Capture the cell that displays the provided text and extract its [x, y] central coordinate. 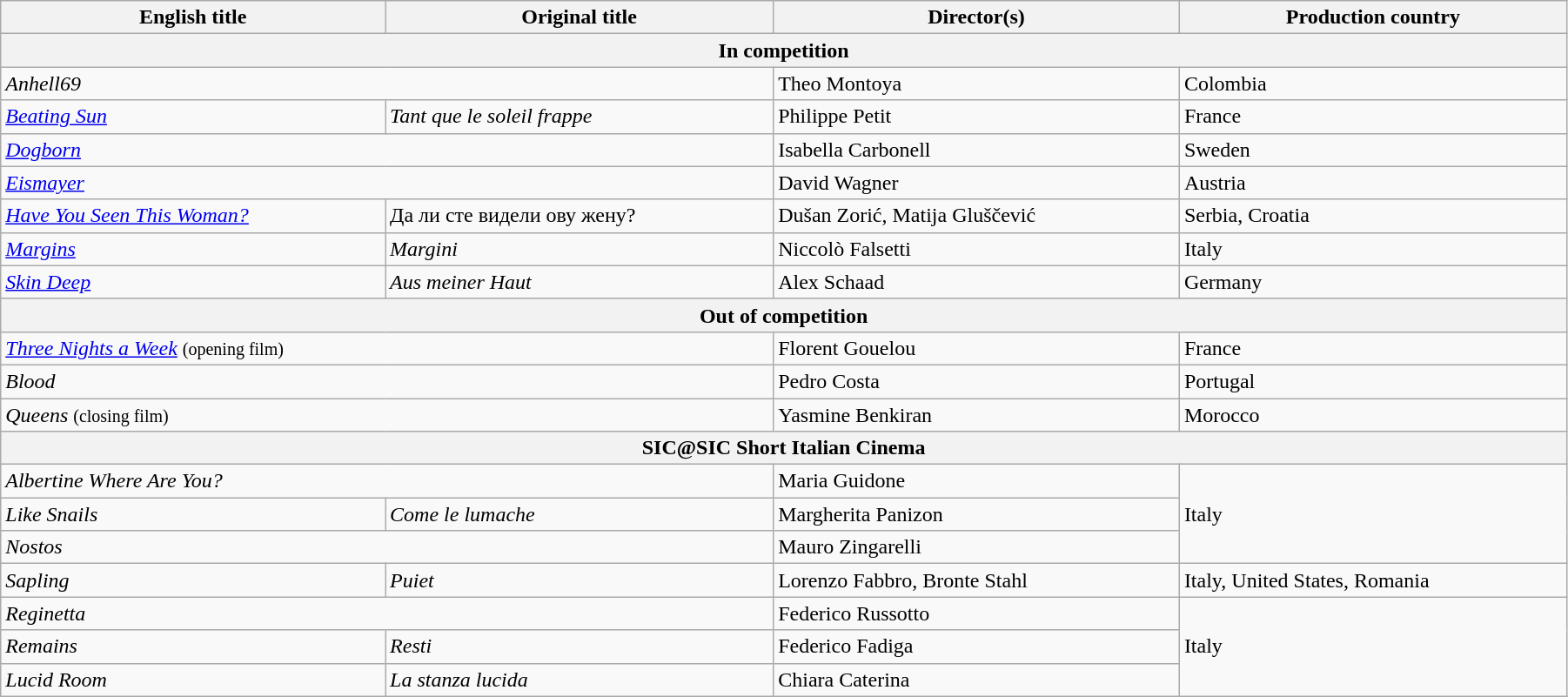
Original title [580, 17]
Margherita Panizon [976, 514]
Aus meiner Haut [580, 282]
Yasmine Benkiran [976, 415]
Federico Russotto [976, 613]
Anhell69 [387, 84]
Resti [580, 647]
Sweden [1373, 150]
Florent Gouelou [976, 348]
Italy, United States, Romania [1373, 580]
Director(s) [976, 17]
Austria [1373, 183]
In competition [784, 50]
Margini [580, 249]
Reginetta [387, 613]
Germany [1373, 282]
La stanza lucida [580, 680]
Да ли сте видели ову жену? [580, 216]
Come le lumache [580, 514]
David Wagner [976, 183]
Albertine Where Are You? [387, 481]
Serbia, Croatia [1373, 216]
Blood [387, 381]
Pedro Costa [976, 381]
SIC@SIC Short Italian Cinema [784, 448]
Queens (closing film) [387, 415]
Have You Seen This Woman? [193, 216]
Beating Sun [193, 117]
Sapling [193, 580]
Dušan Zorić, Matija Gluščević [976, 216]
Dogborn [387, 150]
Theo Montoya [976, 84]
Skin Deep [193, 282]
Three Nights a Week (opening film) [387, 348]
Mauro Zingarelli [976, 547]
Out of competition [784, 315]
Chiara Caterina [976, 680]
Like Snails [193, 514]
Puiet [580, 580]
Eismayer [387, 183]
Maria Guidone [976, 481]
Nostos [387, 547]
Margins [193, 249]
Colombia [1373, 84]
Lorenzo Fabbro, Bronte Stahl [976, 580]
Isabella Carbonell [976, 150]
Portugal [1373, 381]
Production country [1373, 17]
Niccolò Falsetti [976, 249]
Lucid Room [193, 680]
Remains [193, 647]
Tant que le soleil frappe [580, 117]
Morocco [1373, 415]
Alex Schaad [976, 282]
English title [193, 17]
Philippe Petit [976, 117]
Federico Fadiga [976, 647]
